Scan for the cell matching the given text and deliver its (x, y) coordinate at center. 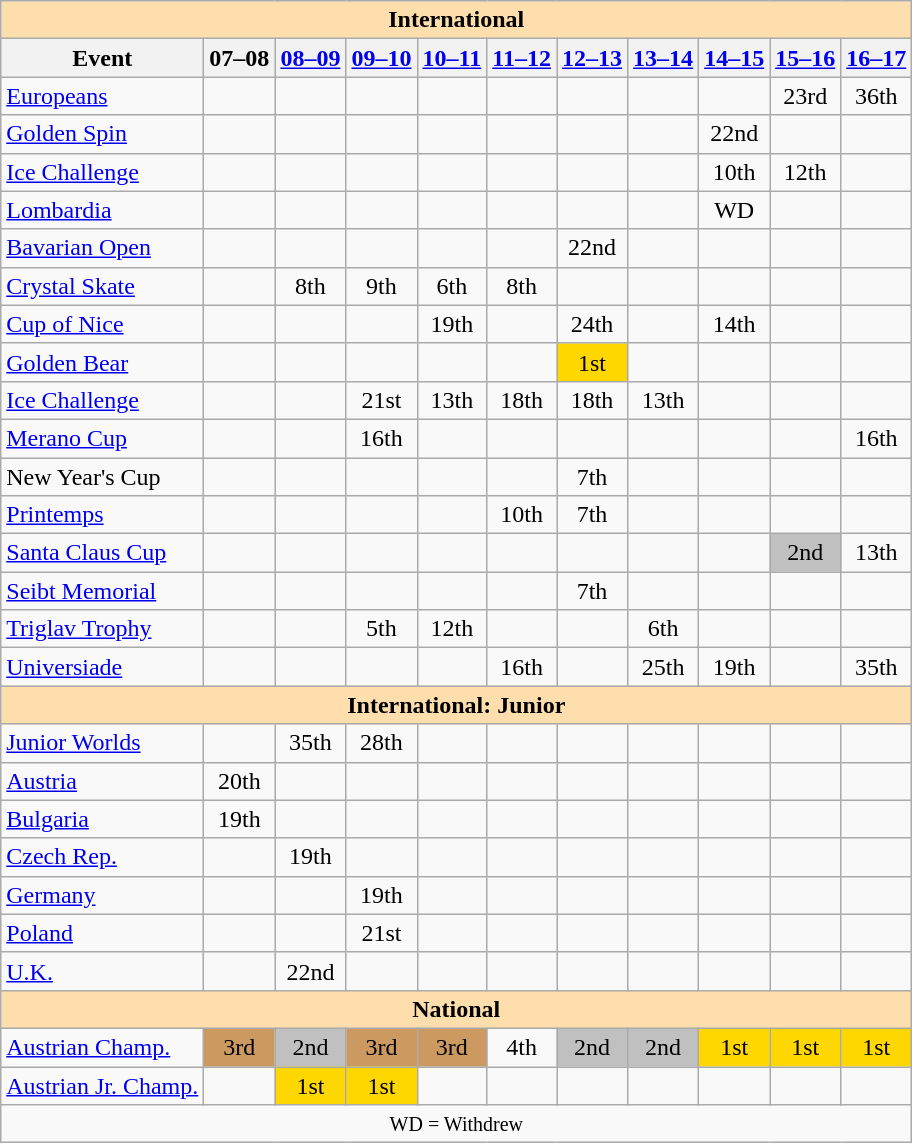
Merano Cup (102, 438)
Crystal Skate (102, 286)
National (456, 1009)
Czech Rep. (102, 857)
New Year's Cup (102, 477)
Golden Bear (102, 362)
Golden Spin (102, 134)
Germany (102, 895)
23rd (806, 96)
Triglav Trophy (102, 629)
24th (592, 324)
15–16 (806, 58)
Bavarian Open (102, 248)
Event (102, 58)
13–14 (664, 58)
Austrian Champ. (102, 1047)
International: Junior (456, 705)
16–17 (876, 58)
Austria (102, 781)
09–10 (382, 58)
11–12 (522, 58)
U.K. (102, 971)
9th (382, 286)
14–15 (734, 58)
Junior Worlds (102, 743)
14th (734, 324)
Cup of Nice (102, 324)
07–08 (240, 58)
WD = Withdrew (456, 1124)
36th (876, 96)
12–13 (592, 58)
25th (664, 667)
International (456, 20)
28th (382, 743)
08–09 (310, 58)
4th (522, 1047)
Europeans (102, 96)
Printemps (102, 515)
WD (734, 210)
Universiade (102, 667)
Austrian Jr. Champ. (102, 1085)
Bulgaria (102, 819)
20th (240, 781)
Seibt Memorial (102, 591)
10–11 (452, 58)
5th (382, 629)
Poland (102, 933)
Lombardia (102, 210)
Santa Claus Cup (102, 553)
